Scan for the cell matching the given text and deliver its [X, Y] coordinate at center. 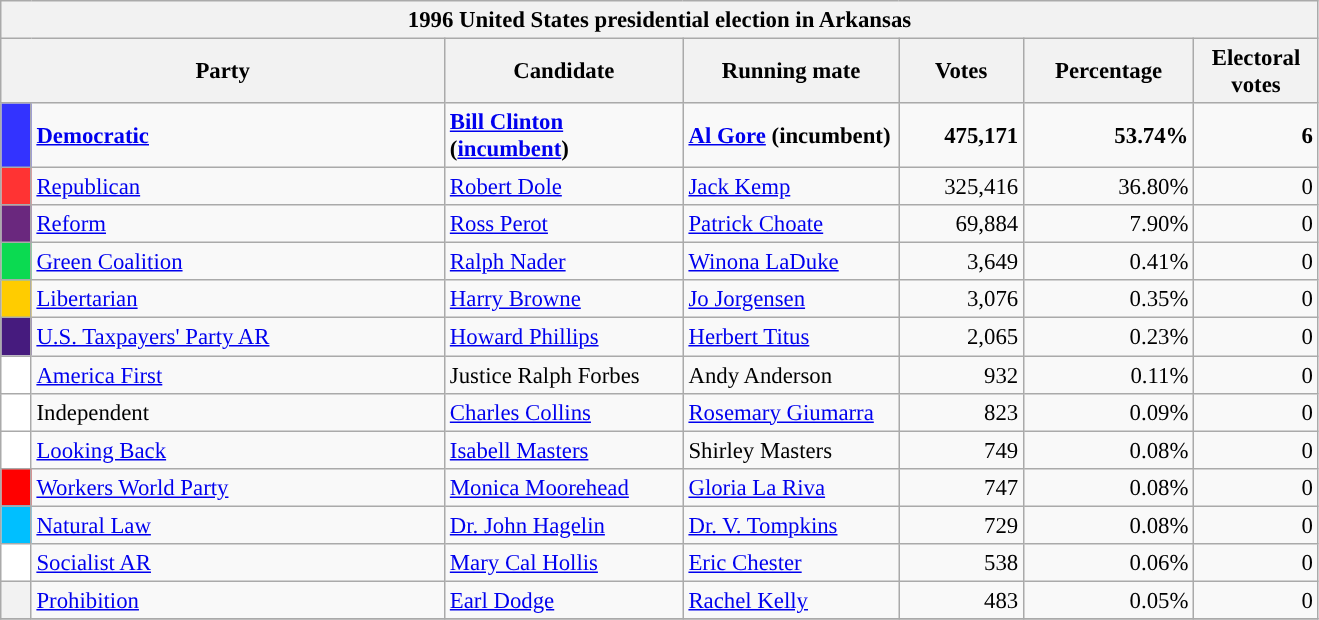
7.90% [1109, 224]
Votes [962, 72]
Reform [238, 224]
America First [238, 375]
U.S. Taxpayers' Party AR [238, 337]
0.05% [1109, 600]
Harry Browne [564, 299]
Rachel Kelly [791, 600]
3,076 [962, 299]
Monica Moorehead [564, 487]
6 [1256, 136]
Candidate [564, 72]
Natural Law [238, 525]
0.11% [1109, 375]
0.41% [1109, 262]
Andy Anderson [791, 375]
Jo Jorgensen [791, 299]
Prohibition [238, 600]
Party [223, 72]
475,171 [962, 136]
Electoral votes [1256, 72]
Dr. V. Tompkins [791, 525]
Justice Ralph Forbes [564, 375]
Robert Dole [564, 187]
Winona LaDuke [791, 262]
Charles Collins [564, 412]
Looking Back [238, 450]
Running mate [791, 72]
Herbert Titus [791, 337]
Earl Dodge [564, 600]
0.35% [1109, 299]
747 [962, 487]
Republican [238, 187]
Libertarian [238, 299]
Isabell Masters [564, 450]
823 [962, 412]
Al Gore (incumbent) [791, 136]
0.06% [1109, 563]
Gloria La Riva [791, 487]
Ross Perot [564, 224]
3,649 [962, 262]
0.09% [1109, 412]
Dr. John Hagelin [564, 525]
1996 United States presidential election in Arkansas [660, 20]
538 [962, 563]
36.80% [1109, 187]
Ralph Nader [564, 262]
325,416 [962, 187]
Independent [238, 412]
Eric Chester [791, 563]
Workers World Party [238, 487]
Mary Cal Hollis [564, 563]
Democratic [238, 136]
749 [962, 450]
932 [962, 375]
69,884 [962, 224]
Rosemary Giumarra [791, 412]
53.74% [1109, 136]
Howard Phillips [564, 337]
Patrick Choate [791, 224]
2,065 [962, 337]
Socialist AR [238, 563]
Bill Clinton (incumbent) [564, 136]
0.23% [1109, 337]
Shirley Masters [791, 450]
Green Coalition [238, 262]
729 [962, 525]
483 [962, 600]
Jack Kemp [791, 187]
Percentage [1109, 72]
